Locate the cell with the specified text and output its (x, y) center coordinate. 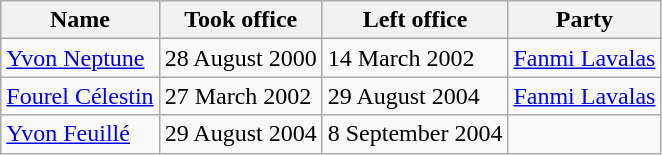
Yvon Neptune (80, 58)
Left office (415, 20)
14 March 2002 (415, 58)
28 August 2000 (240, 58)
Took office (240, 20)
Yvon Feuillé (80, 134)
Fourel Célestin (80, 96)
8 September 2004 (415, 134)
27 March 2002 (240, 96)
Party (584, 20)
Name (80, 20)
